From the cell containing the given text, extract its center point as [X, Y] coordinate. 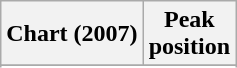
Peakposition [189, 34]
Chart (2007) [72, 34]
